From the cell containing the given text, extract its center point as [x, y] coordinate. 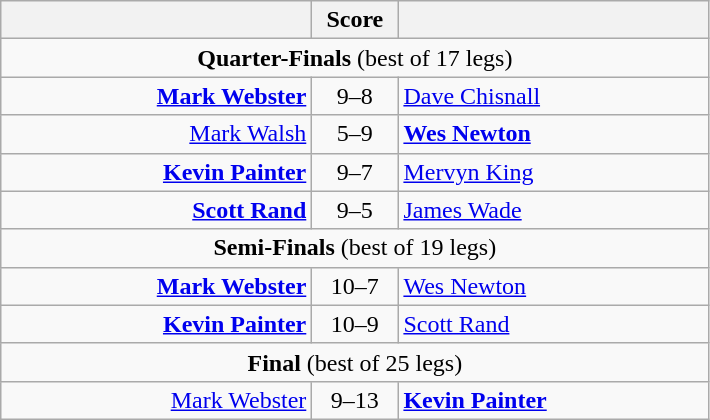
Semi-Finals (best of 19 legs) [355, 248]
10–9 [355, 324]
9–8 [355, 96]
5–9 [355, 134]
Final (best of 25 legs) [355, 362]
10–7 [355, 286]
James Wade [554, 210]
Score [355, 20]
Quarter-Finals (best of 17 legs) [355, 58]
Mark Walsh [156, 134]
9–5 [355, 210]
9–7 [355, 172]
9–13 [355, 400]
Mervyn King [554, 172]
Dave Chisnall [554, 96]
